Provide the (X, Y) coordinate of the cell's center where the given text is located.  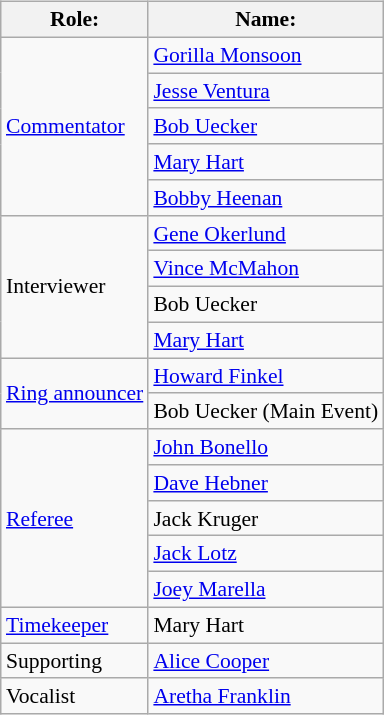
Jack Kruger (266, 518)
Jack Lotz (266, 554)
Howard Finkel (266, 376)
Name: (266, 20)
Supporting (74, 661)
Ring announcer (74, 394)
Jesse Ventura (266, 91)
Joey Marella (266, 590)
Gorilla Monsoon (266, 55)
John Bonello (266, 447)
Referee (74, 518)
Commentator (74, 126)
Alice Cooper (266, 661)
Gene Okerlund (266, 233)
Vocalist (74, 696)
Vince McMahon (266, 269)
Bob Uecker (Main Event) (266, 411)
Dave Hebner (266, 483)
Aretha Franklin (266, 696)
Timekeeper (74, 625)
Role: (74, 20)
Bobby Heenan (266, 198)
Interviewer (74, 286)
